Extract the (x, y) coordinate from the center of the cell holding the provided text.  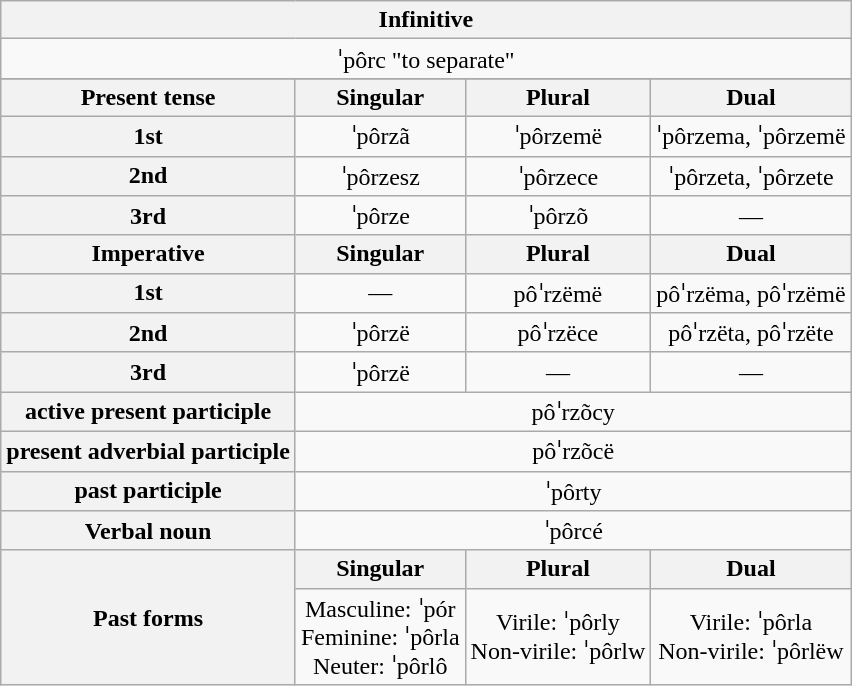
past participle (148, 491)
ˈpôrze (380, 216)
Virile: ˈpôrlaNon-virile: ˈpôrlëw (751, 636)
present adverbial participle (148, 451)
ˈpôrzemë (558, 136)
pôˈrzëce (558, 333)
active present participle (148, 412)
Past forms (148, 618)
Imperative (148, 254)
Virile: ˈpôrlyNon-virile: ˈpôrlw (558, 636)
pôˈrzëmë (558, 293)
ˈpôrzeta, ˈpôrzete (751, 176)
ˈpôrzece (558, 176)
Infinitive (426, 20)
ˈpôrc "to separate" (426, 59)
ˈpôrzõ (558, 216)
ˈpôrcé (573, 531)
pôˈrzëta, pôˈrzëte (751, 333)
pôˈrzõcë (573, 451)
Masculine: ˈpórFeminine: ˈpôrlaNeuter: ˈpôrlô (380, 636)
ˈpôrzema, ˈpôrzemë (751, 136)
ˈpôrzã (380, 136)
Present tense (148, 97)
ˈpôrty (573, 491)
Verbal noun (148, 531)
pôˈrzõcy (573, 412)
ˈpôrzesz (380, 176)
pôˈrzëma, pôˈrzëmë (751, 293)
